Detect which cell encompasses the target text, then output its (X, Y) center coordinate. 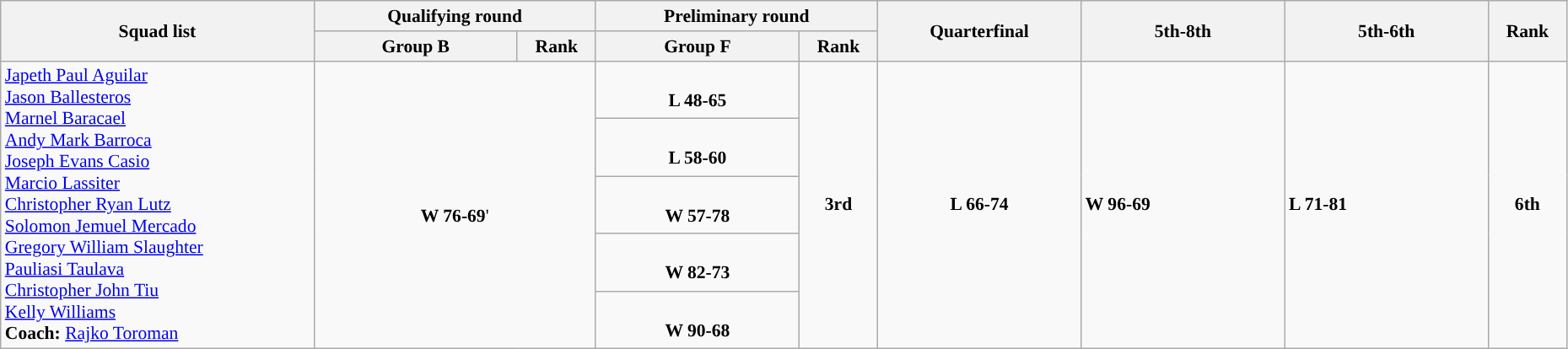
L 58-60 (697, 148)
6th (1527, 205)
W 76-69' (455, 205)
Preliminary round (736, 16)
L 48-65 (697, 89)
W 82-73 (697, 262)
Group B (415, 46)
W 96-69 (1183, 205)
3rd (838, 205)
Squad list (157, 30)
Quarterfinal (978, 30)
L 71-81 (1387, 205)
L 66-74 (978, 205)
W 90-68 (697, 320)
W 57-78 (697, 205)
Qualifying round (455, 16)
5th-8th (1183, 30)
Group F (697, 46)
5th-6th (1387, 30)
